Scan for the cell matching the given text and deliver its (X, Y) coordinate at center. 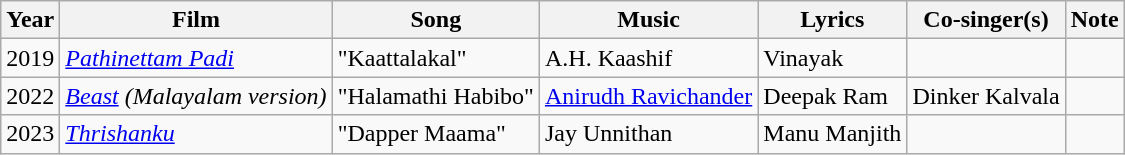
2019 (30, 58)
Beast (Malayalam version) (196, 96)
Jay Unnithan (648, 134)
Anirudh Ravichander (648, 96)
Dinker Kalvala (986, 96)
Year (30, 20)
2022 (30, 96)
"Dapper Maama" (436, 134)
Pathinettam Padi (196, 58)
"Halamathi Habibo" (436, 96)
Song (436, 20)
Thrishanku (196, 134)
Music (648, 20)
Film (196, 20)
Note (1094, 20)
"Kaattalakal" (436, 58)
Deepak Ram (832, 96)
Co-singer(s) (986, 20)
Manu Manjith (832, 134)
Lyrics (832, 20)
2023 (30, 134)
Vinayak (832, 58)
A.H. Kaashif (648, 58)
